Detect which cell encompasses the target text, then output its (x, y) center coordinate. 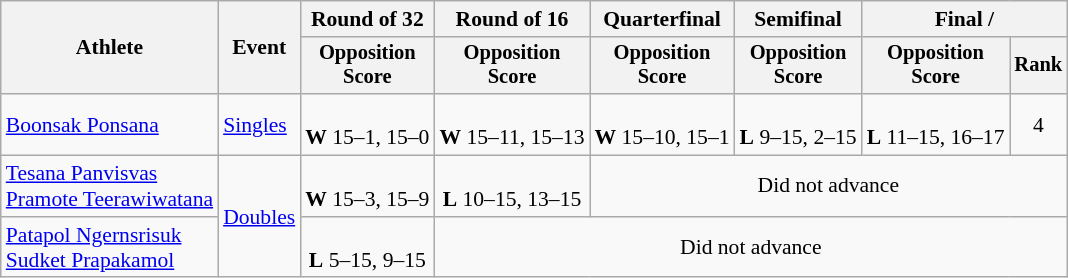
Round of 32 (367, 19)
W 15–10, 15–1 (662, 124)
Doubles (259, 217)
W 15–11, 15–13 (512, 124)
W 15–1, 15–0 (367, 124)
Semifinal (798, 19)
L 5–15, 9–15 (367, 248)
Event (259, 48)
W 15–3, 15–9 (367, 186)
Rank (1039, 66)
Round of 16 (512, 19)
Patapol NgernsrisukSudket Prapakamol (110, 248)
L 9–15, 2–15 (798, 124)
Final / (964, 19)
Athlete (110, 48)
Singles (259, 124)
Quarterfinal (662, 19)
L 11–15, 16–17 (936, 124)
L 10–15, 13–15 (512, 186)
Tesana PanvisvasPramote Teerawiwatana (110, 186)
4 (1039, 124)
Boonsak Ponsana (110, 124)
